Search for the cell housing the specified text and yield its [X, Y] center coordinate. 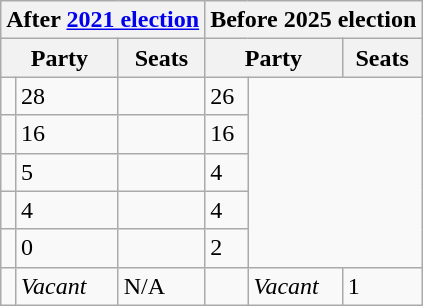
2 [226, 248]
1 [382, 286]
26 [226, 96]
Before 2025 election [314, 20]
0 [68, 248]
28 [68, 96]
After 2021 election [103, 20]
5 [68, 172]
N/A [162, 286]
